From the cell containing the given text, extract its center point as (x, y) coordinate. 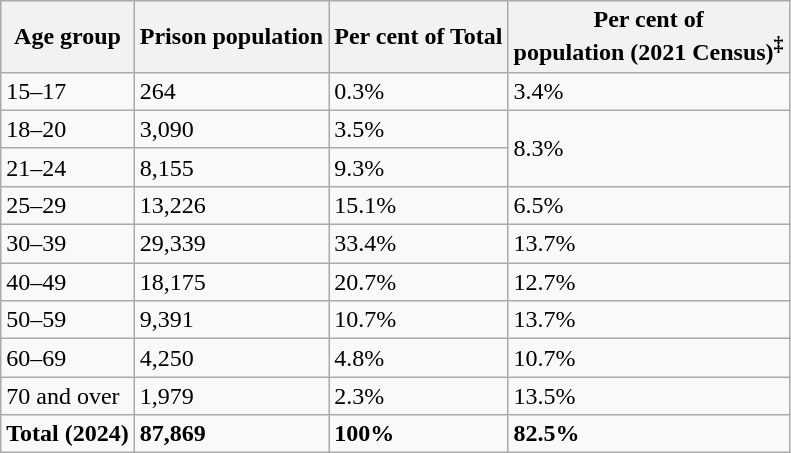
29,339 (231, 244)
1,979 (231, 396)
13.5% (648, 396)
100% (418, 434)
6.5% (648, 205)
12.7% (648, 282)
70 and over (68, 396)
4,250 (231, 358)
30–39 (68, 244)
Prison population (231, 37)
9,391 (231, 320)
3,090 (231, 129)
0.3% (418, 91)
18–20 (68, 129)
18,175 (231, 282)
9.3% (418, 167)
Per cent of Total (418, 37)
264 (231, 91)
20.7% (418, 282)
87,869 (231, 434)
Per cent of population (2021 Census)‡ (648, 37)
33.4% (418, 244)
60–69 (68, 358)
Age group (68, 37)
15–17 (68, 91)
21–24 (68, 167)
Total (2024) (68, 434)
82.5% (648, 434)
50–59 (68, 320)
4.8% (418, 358)
40–49 (68, 282)
15.1% (418, 205)
8,155 (231, 167)
3.4% (648, 91)
8.3% (648, 148)
13,226 (231, 205)
3.5% (418, 129)
25–29 (68, 205)
2.3% (418, 396)
